Identify which cell holds the provided text, then report its (X, Y) central coordinate. 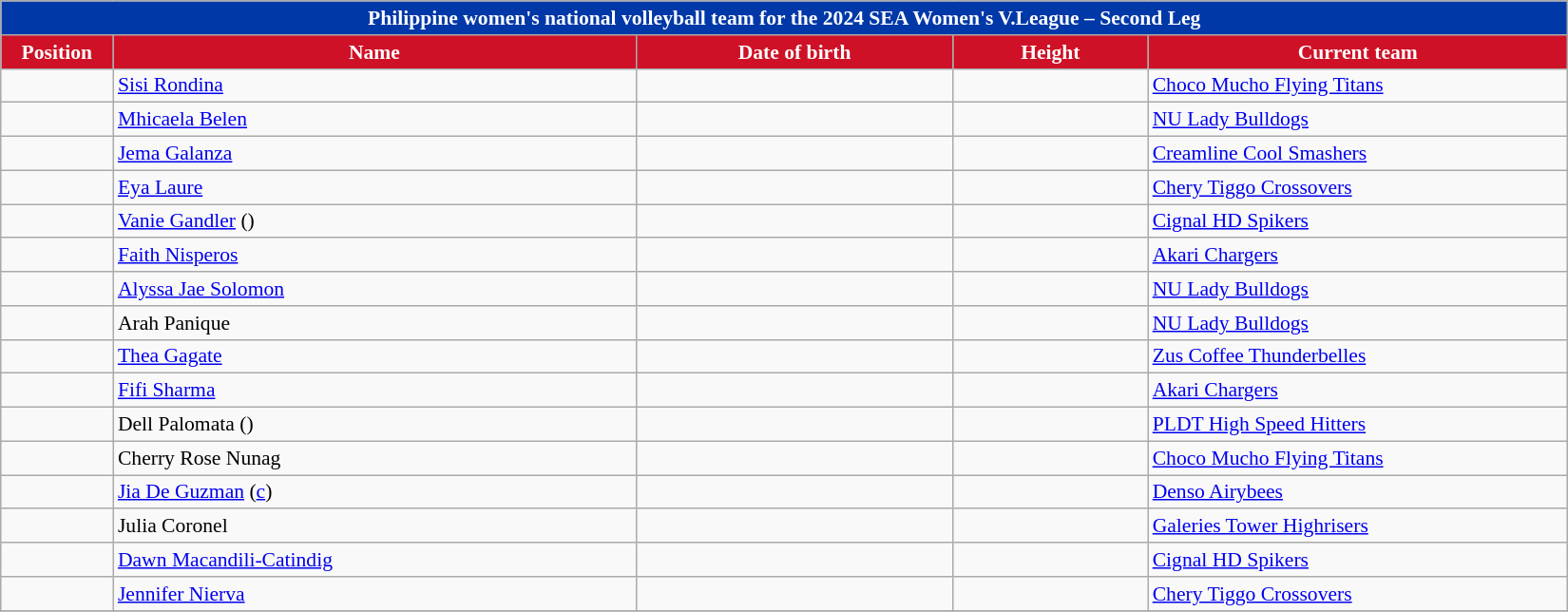
Mhicaela Belen (374, 120)
Name (374, 52)
Alyssa Jae Solomon (374, 289)
Fifi Sharma (374, 391)
Dawn Macandili-Catindig (374, 560)
Position (57, 52)
Sisi Rondina (374, 86)
Jia De Guzman (c) (374, 492)
Julia Coronel (374, 526)
Height (1051, 52)
Denso Airybees (1358, 492)
Dell Palomata () (374, 425)
Arah Panique (374, 323)
PLDT High Speed Hitters (1358, 425)
Vanie Gandler () (374, 221)
Jennifer Nierva (374, 594)
Cherry Rose Nunag (374, 458)
Eya Laure (374, 187)
Creamline Cool Smashers (1358, 154)
Jema Galanza (374, 154)
Galeries Tower Highrisers (1358, 526)
Current team (1358, 52)
Zus Coffee Thunderbelles (1358, 356)
Philippine women's national volleyball team for the 2024 SEA Women's V.League – Second Leg (785, 18)
Faith Nisperos (374, 256)
Thea Gagate (374, 356)
Date of birth (794, 52)
